Determine the [X, Y] coordinate at the center of the cell enclosing the given text.  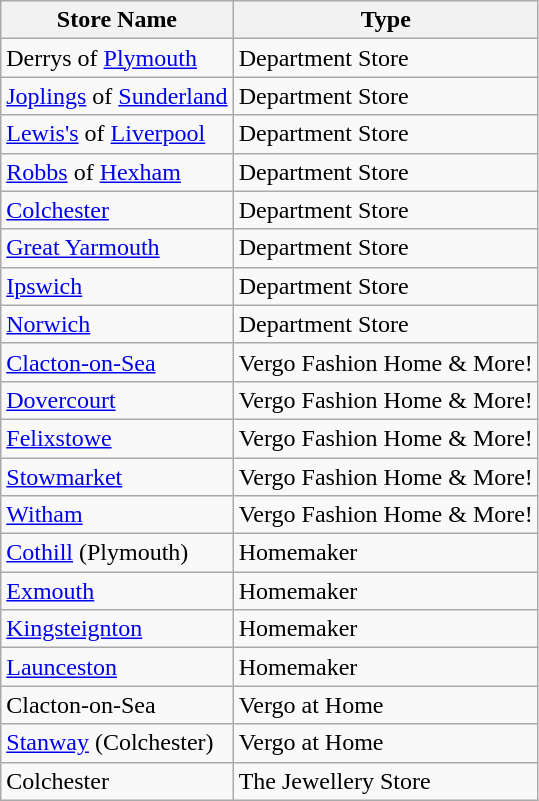
Dovercourt [117, 400]
Exmouth [117, 591]
Ipswich [117, 286]
Great Yarmouth [117, 248]
The Jewellery Store [386, 781]
Joplings of Sunderland [117, 96]
Type [386, 20]
Derrys of Plymouth [117, 58]
Felixstowe [117, 438]
Norwich [117, 324]
Stowmarket [117, 477]
Kingsteignton [117, 629]
Store Name [117, 20]
Witham [117, 515]
Robbs of Hexham [117, 172]
Cothill (Plymouth) [117, 553]
Lewis's of Liverpool [117, 134]
Stanway (Colchester) [117, 743]
Launceston [117, 667]
